Pinpoint the cell where the given text exists, returning its [X, Y] midpoint coordinate. 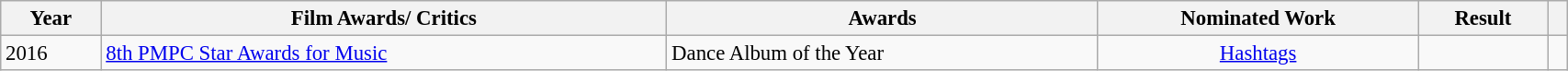
Film Awards/ Critics [384, 18]
Nominated Work [1258, 18]
2016 [51, 53]
Result [1483, 18]
8th PMPC Star Awards for Music [384, 53]
Dance Album of the Year [883, 53]
Year [51, 18]
Hashtags [1258, 53]
Awards [883, 18]
